Capture the cell that displays the provided text and extract its (x, y) central coordinate. 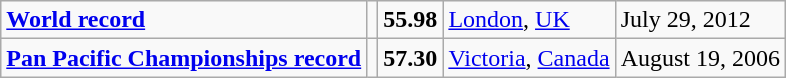
August 19, 2006 (700, 58)
London, UK (529, 20)
Victoria, Canada (529, 58)
Pan Pacific Championships record (184, 58)
July 29, 2012 (700, 20)
55.98 (410, 20)
World record (184, 20)
57.30 (410, 58)
